Find where the given text appears and provide that cell's center as (x, y) coordinate. 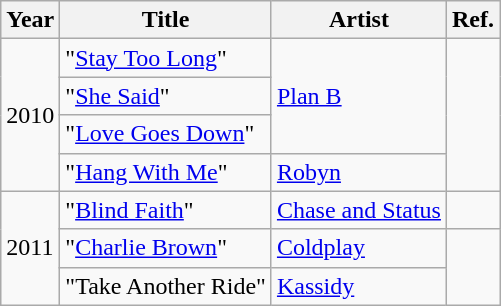
Ref. (472, 20)
Coldplay (358, 248)
"Stay Too Long" (166, 58)
"Charlie Brown" (166, 248)
"Hang With Me" (166, 172)
Title (166, 20)
Chase and Status (358, 210)
2010 (30, 115)
Robyn (358, 172)
Plan B (358, 96)
"Love Goes Down" (166, 134)
"She Said" (166, 96)
"Blind Faith" (166, 210)
"Take Another Ride" (166, 286)
Kassidy (358, 286)
Artist (358, 20)
2011 (30, 248)
Year (30, 20)
